Identify which cell holds the provided text, then report its [X, Y] central coordinate. 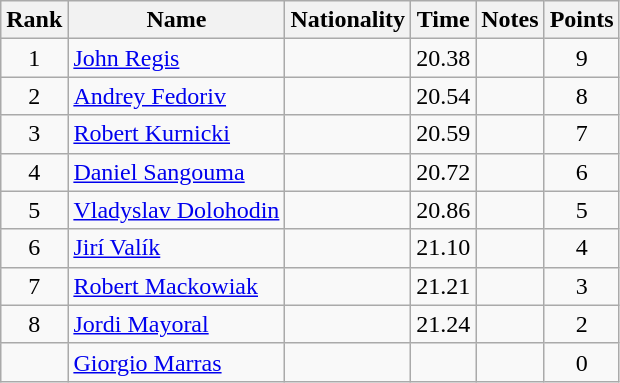
Name [176, 20]
Daniel Sangouma [176, 172]
Robert Kurnicki [176, 134]
1 [34, 58]
Time [444, 20]
Nationality [348, 20]
Robert Mackowiak [176, 286]
21.21 [444, 286]
Rank [34, 20]
20.86 [444, 210]
20.54 [444, 96]
20.38 [444, 58]
Andrey Fedoriv [176, 96]
Giorgio Marras [176, 362]
Jirí Valík [176, 248]
9 [582, 58]
20.59 [444, 134]
Vladyslav Dolohodin [176, 210]
20.72 [444, 172]
Notes [510, 20]
21.24 [444, 324]
21.10 [444, 248]
John Regis [176, 58]
Jordi Mayoral [176, 324]
0 [582, 362]
Points [582, 20]
